Locate the cell with the specified text and output its (X, Y) center coordinate. 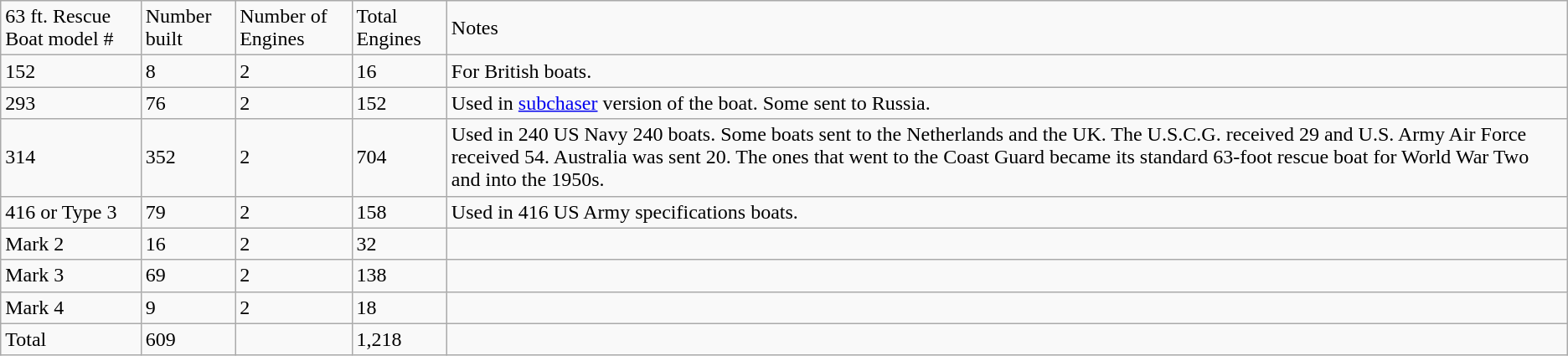
Used in subchaser version of the boat. Some sent to Russia. (1007, 103)
138 (399, 276)
32 (399, 244)
Notes (1007, 28)
1,218 (399, 339)
79 (188, 212)
293 (71, 103)
Mark 2 (71, 244)
76 (188, 103)
609 (188, 339)
Number of Engines (293, 28)
69 (188, 276)
Mark 4 (71, 307)
416 or Type 3 (71, 212)
Number built (188, 28)
352 (188, 157)
158 (399, 212)
63 ft. Rescue Boat model # (71, 28)
9 (188, 307)
18 (399, 307)
Total (71, 339)
Mark 3 (71, 276)
For British boats. (1007, 71)
704 (399, 157)
Used in 416 US Army specifications boats. (1007, 212)
314 (71, 157)
Total Engines (399, 28)
8 (188, 71)
